Output the [x, y] coordinate of the center of the cell containing the given text.  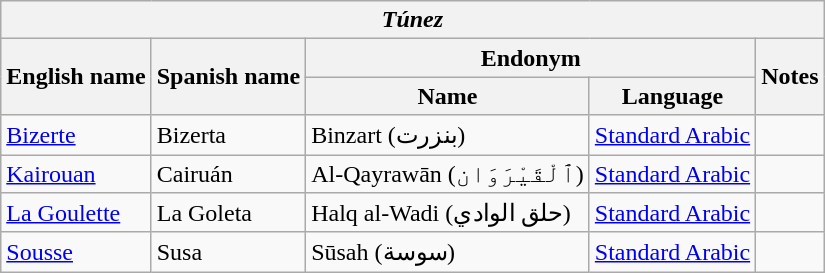
Name [448, 96]
Kairouan [76, 173]
Language [672, 96]
Cairuán [228, 173]
Halq al-Wadi (حلق الوادي) [448, 213]
Sousse [76, 252]
Bizerta [228, 135]
Al-Qayrawān (ٱلْقَيْرَوَان) [448, 173]
Spanish name [228, 77]
Binzart (بنزرت) [448, 135]
Notes [790, 77]
Sūsah (سوسة) [448, 252]
La Goulette [76, 213]
Susa [228, 252]
Túnez [412, 20]
English name [76, 77]
La Goleta [228, 213]
Endonym [531, 58]
Bizerte [76, 135]
